For the text-containing cell, return its midpoint in [X, Y] coordinate format. 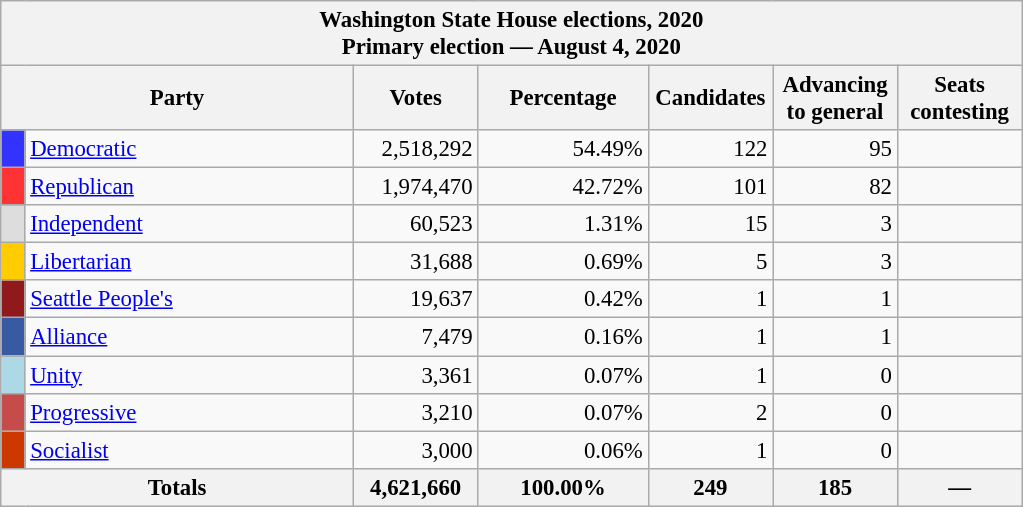
2,518,292 [416, 149]
249 [710, 487]
15 [710, 224]
Libertarian [189, 262]
Progressive [189, 412]
31,688 [416, 262]
82 [836, 187]
7,479 [416, 337]
60,523 [416, 224]
1,974,470 [416, 187]
100.00% [563, 487]
Unity [189, 375]
0.42% [563, 299]
0.06% [563, 450]
95 [836, 149]
Washington State House elections, 2020Primary election — August 4, 2020 [512, 34]
4,621,660 [416, 487]
— [960, 487]
19,637 [416, 299]
0.16% [563, 337]
Socialist [189, 450]
Candidates [710, 98]
122 [710, 149]
Alliance [189, 337]
Democratic [189, 149]
Independent [189, 224]
Totals [178, 487]
Party [178, 98]
2 [710, 412]
3,361 [416, 375]
Republican [189, 187]
Seats contesting [960, 98]
42.72% [563, 187]
185 [836, 487]
Percentage [563, 98]
3,000 [416, 450]
0.69% [563, 262]
Seattle People's [189, 299]
Advancing to general [836, 98]
3,210 [416, 412]
5 [710, 262]
101 [710, 187]
Votes [416, 98]
54.49% [563, 149]
1.31% [563, 224]
